Detect which cell encompasses the target text, then output its [X, Y] center coordinate. 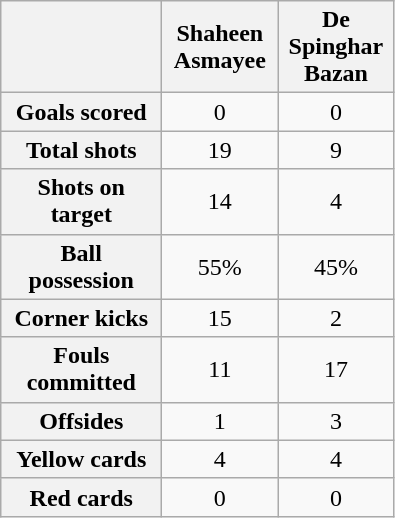
Shaheen Asmayee [220, 47]
Total shots [82, 150]
55% [220, 266]
Corner kicks [82, 318]
9 [336, 150]
Offsides [82, 421]
De Spinghar Bazan [336, 47]
2 [336, 318]
45% [336, 266]
Fouls committed [82, 370]
Shots on target [82, 202]
Goals scored [82, 112]
15 [220, 318]
Yellow cards [82, 459]
17 [336, 370]
19 [220, 150]
1 [220, 421]
Ball possession [82, 266]
11 [220, 370]
14 [220, 202]
Red cards [82, 497]
3 [336, 421]
